Capture the cell that displays the provided text and extract its (X, Y) central coordinate. 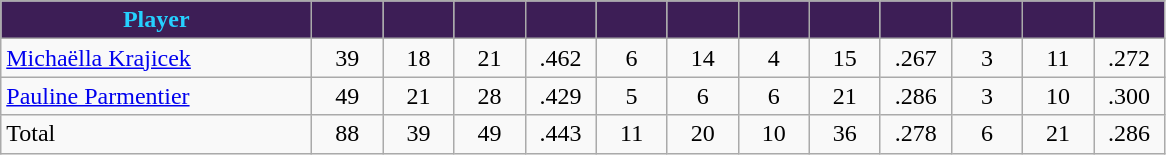
.267 (916, 58)
Player (156, 20)
28 (490, 96)
Michaëlla Krajicek (156, 58)
14 (702, 58)
88 (348, 134)
.278 (916, 134)
.443 (560, 134)
18 (418, 58)
Pauline Parmentier (156, 96)
.462 (560, 58)
5 (632, 96)
.429 (560, 96)
15 (844, 58)
.300 (1130, 96)
36 (844, 134)
Total (156, 134)
20 (702, 134)
.272 (1130, 58)
4 (774, 58)
